Detect which cell encompasses the target text, then output its (X, Y) center coordinate. 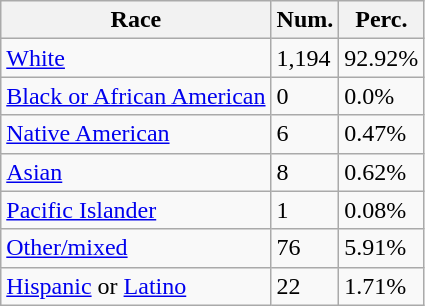
1,194 (305, 58)
Race (136, 20)
Perc. (382, 20)
Native American (136, 134)
6 (305, 134)
92.92% (382, 58)
0.62% (382, 172)
1 (305, 210)
Num. (305, 20)
Black or African American (136, 96)
8 (305, 172)
0.0% (382, 96)
Hispanic or Latino (136, 286)
0 (305, 96)
Asian (136, 172)
0.08% (382, 210)
Pacific Islander (136, 210)
White (136, 58)
22 (305, 286)
1.71% (382, 286)
76 (305, 248)
5.91% (382, 248)
0.47% (382, 134)
Other/mixed (136, 248)
